For the text-containing cell, return its midpoint in (X, Y) coordinate format. 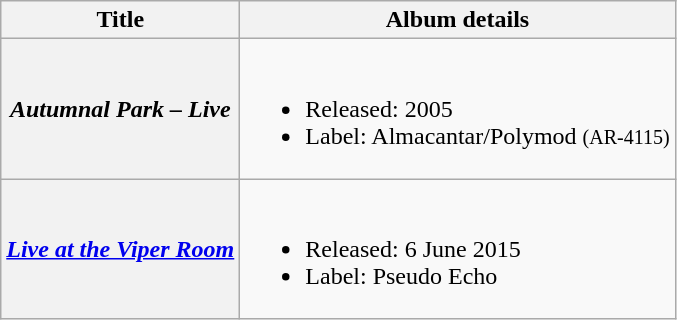
Released: 6 June 2015Label: Pseudo Echo (458, 249)
Released: 2005Label: Almacantar/Polymod (AR-4115) (458, 109)
Autumnal Park – Live (120, 109)
Album details (458, 20)
Live at the Viper Room (120, 249)
Title (120, 20)
